Scan for the cell matching the given text and deliver its (X, Y) coordinate at center. 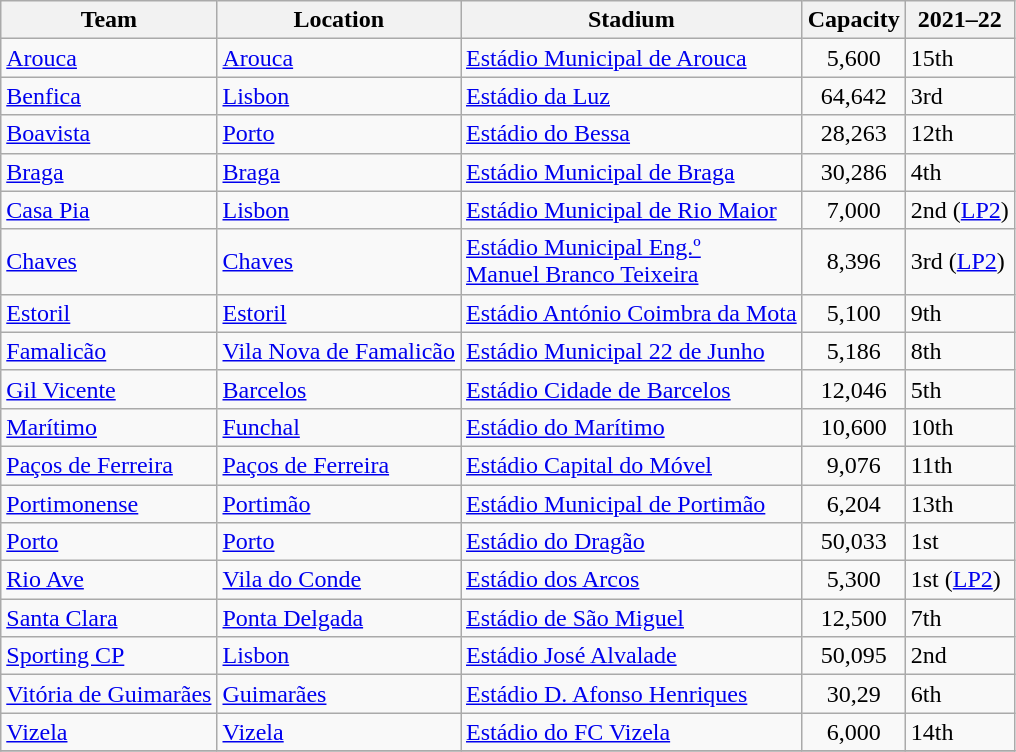
Benfica (109, 96)
Estádio D. Afonso Henriques (631, 694)
12,500 (854, 618)
Boavista (109, 134)
Funchal (339, 427)
50,095 (854, 656)
12,046 (854, 389)
Capacity (854, 20)
Estádio do Bessa (631, 134)
Casa Pia (109, 210)
Santa Clara (109, 618)
Estádio Municipal de Rio Maior (631, 210)
Vitória de Guimarães (109, 694)
Estádio José Alvalade (631, 656)
30,286 (854, 172)
Barcelos (339, 389)
9,076 (854, 465)
Famalicão (109, 351)
Estádio Cidade de Barcelos (631, 389)
3rd (960, 96)
Team (109, 20)
Gil Vicente (109, 389)
Estádio Municipal de Portimão (631, 503)
Vila Nova de Famalicão (339, 351)
6,204 (854, 503)
64,642 (854, 96)
6th (960, 694)
12th (960, 134)
5,100 (854, 313)
Location (339, 20)
Portimão (339, 503)
10th (960, 427)
7th (960, 618)
50,033 (854, 542)
5,600 (854, 58)
13th (960, 503)
Estádio Municipal 22 de Junho (631, 351)
5,186 (854, 351)
Stadium (631, 20)
Ponta Delgada (339, 618)
15th (960, 58)
5th (960, 389)
Estádio do FC Vizela (631, 732)
Guimarães (339, 694)
Estádio do Marítimo (631, 427)
Estádio do Dragão (631, 542)
28,263 (854, 134)
Vila do Conde (339, 580)
Estádio dos Arcos (631, 580)
2nd (LP2) (960, 210)
8th (960, 351)
Estádio da Luz (631, 96)
10,600 (854, 427)
Sporting CP (109, 656)
6,000 (854, 732)
Estádio de São Miguel (631, 618)
Estádio Municipal de Braga (631, 172)
14th (960, 732)
9th (960, 313)
2021–22 (960, 20)
7,000 (854, 210)
Rio Ave (109, 580)
Estádio Municipal de Arouca (631, 58)
1st (LP2) (960, 580)
4th (960, 172)
30,29 (854, 694)
Estádio Capital do Móvel (631, 465)
Portimonense (109, 503)
1st (960, 542)
Estádio António Coimbra da Mota (631, 313)
Estádio Municipal Eng.ºManuel Branco Teixeira (631, 262)
Marítimo (109, 427)
8,396 (854, 262)
11th (960, 465)
2nd (960, 656)
3rd (LP2) (960, 262)
5,300 (854, 580)
